From the cell containing the given text, extract its center point as [X, Y] coordinate. 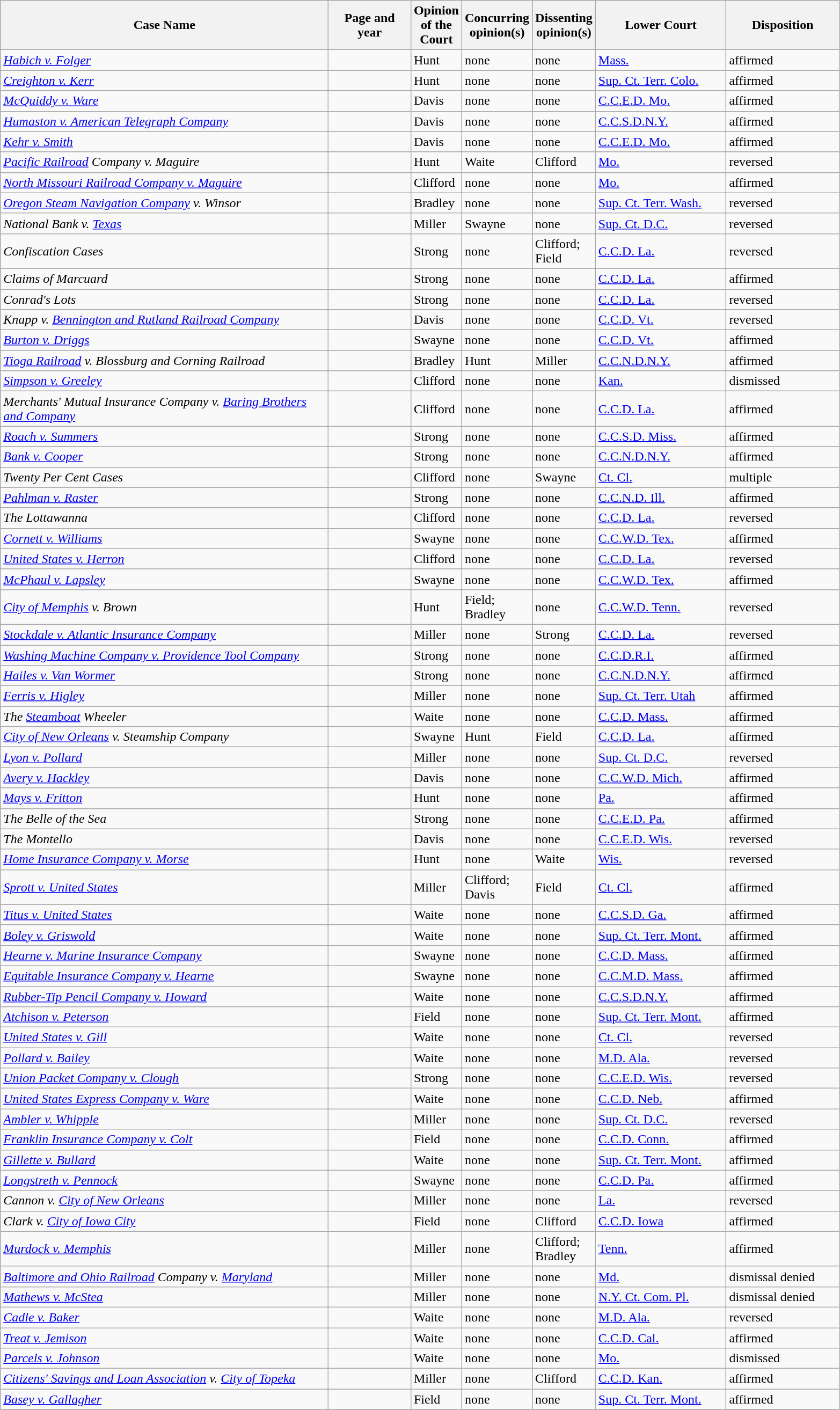
C.C.D. Kan. [661, 1379]
Bank v. Cooper [164, 457]
United States v. Herron [164, 559]
C.C.D. Conn. [661, 1139]
Habich v. Folger [164, 60]
City of Memphis v. Brown [164, 607]
Washing Machine Company v. Providence Tool Company [164, 655]
Humaston v. American Telegraph Company [164, 121]
Merchants' Mutual Insurance Company v. Baring Brothers and Company [164, 409]
Ferris v. Higley [164, 696]
C.C.M.D. Mass. [661, 976]
Conrad's Lots [164, 299]
City of New Orleans v. Steamship Company [164, 737]
Franklin Insurance Company v. Colt [164, 1139]
Field; Bradley [497, 607]
Titus v. United States [164, 915]
Longstreth v. Pennock [164, 1180]
C.C.S.D. Miss. [661, 436]
Simpson v. Greeley [164, 381]
Sup. Ct. Terr. Wash. [661, 203]
National Bank v. Texas [164, 223]
Baltimore and Ohio Railroad Company v. Maryland [164, 1276]
C.C.D.R.I. [661, 655]
Pa. [661, 798]
La. [661, 1201]
Knapp v. Bennington and Rutland Railroad Company [164, 320]
C.C.D. Iowa [661, 1221]
McPhaul v. Lapsley [164, 579]
Pacific Railroad Company v. Maguire [164, 162]
Wis. [661, 859]
C.C.N.D. Ill. [661, 498]
Oregon Steam Navigation Company v. Winsor [164, 203]
Roach v. Summers [164, 436]
Case Name [164, 25]
Dissenting opinion(s) [564, 25]
C.C.D. Cal. [661, 1338]
C.C.W.D. Tenn. [661, 607]
Union Packet Company v. Clough [164, 1078]
The Steamboat Wheeler [164, 717]
Sup. Ct. Terr. Utah [661, 696]
Kan. [661, 381]
Disposition [783, 25]
Page and year [370, 25]
Avery v. Hackley [164, 778]
Mathews v. McStea [164, 1297]
Creighton v. Kerr [164, 81]
Citizens' Savings and Loan Association v. City of Topeka [164, 1379]
Basey v. Gallagher [164, 1399]
C.C.W.D. Mich. [661, 778]
Sprott v. United States [164, 887]
Rubber-Tip Pencil Company v. Howard [164, 997]
Burton v. Driggs [164, 340]
Mays v. Fritton [164, 798]
Clifford; Davis [497, 887]
Tioga Railroad v. Blossburg and Corning Railroad [164, 361]
Clark v. City of Iowa City [164, 1221]
Pahlman v. Raster [164, 498]
Lyon v. Pollard [164, 757]
McQuiddy v. Ware [164, 101]
Cannon v. City of New Orleans [164, 1201]
Murdock v. Memphis [164, 1248]
Tenn. [661, 1248]
Cadle v. Baker [164, 1317]
Md. [661, 1276]
North Missouri Railroad Company v. Maguire [164, 182]
The Lottawanna [164, 518]
Atchison v. Peterson [164, 1017]
Claims of Marcuard [164, 279]
Home Insurance Company v. Morse [164, 859]
Pollard v. Bailey [164, 1058]
Opinion of the Court [436, 25]
Gillette v. Bullard [164, 1160]
Stockdale v. Atlantic Insurance Company [164, 634]
Clifford; Bradley [564, 1248]
Confiscation Cases [164, 251]
The Montello [164, 839]
United States Express Company v. Ware [164, 1099]
Clifford; Field [564, 251]
The Belle of the Sea [164, 819]
Cornett v. Williams [164, 538]
Equitable Insurance Company v. Hearne [164, 976]
Boley v. Griswold [164, 935]
Hearne v. Marine Insurance Company [164, 955]
Sup. Ct. Terr. Colo. [661, 81]
C.C.D. Pa. [661, 1180]
Parcels v. Johnson [164, 1358]
C.C.S.D. Ga. [661, 915]
N.Y. Ct. Com. Pl. [661, 1297]
Ambler v. Whipple [164, 1119]
Lower Court [661, 25]
Twenty Per Cent Cases [164, 477]
Treat v. Jemison [164, 1338]
United States v. Gill [164, 1038]
Concurring opinion(s) [497, 25]
Kehr v. Smith [164, 142]
C.C.D. Neb. [661, 1099]
multiple [783, 477]
Hailes v. Van Wormer [164, 676]
C.C.E.D. Pa. [661, 819]
Mass. [661, 60]
